Provide the (x, y) coordinate of the cell's center where the given text is located.  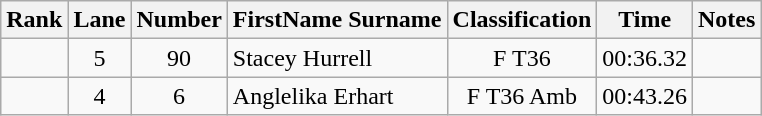
Rank (34, 20)
Notes (727, 20)
F T36 (522, 58)
Time (645, 20)
Stacey Hurrell (337, 58)
00:36.32 (645, 58)
90 (179, 58)
5 (100, 58)
6 (179, 96)
F T36 Amb (522, 96)
Lane (100, 20)
Number (179, 20)
00:43.26 (645, 96)
Classification (522, 20)
4 (100, 96)
FirstName Surname (337, 20)
Anglelika Erhart (337, 96)
